Search for the cell housing the specified text and yield its [x, y] center coordinate. 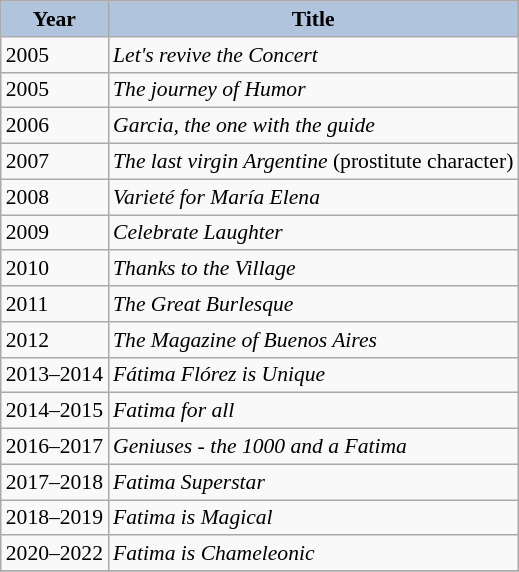
Celebrate Laughter [313, 233]
The Great Burlesque [313, 304]
The last virgin Argentine (prostitute character) [313, 162]
Year [54, 19]
2013–2014 [54, 375]
2009 [54, 233]
Varieté for María Elena [313, 197]
2016–2017 [54, 447]
2008 [54, 197]
Garcia, the one with the guide [313, 126]
Fatima for all [313, 411]
Thanks to the Village [313, 269]
Fátima Flórez is Unique [313, 375]
Fatima is Magical [313, 518]
2010 [54, 269]
2017–2018 [54, 482]
2011 [54, 304]
Fatima is Chameleonic [313, 554]
The Magazine of Buenos Aires [313, 340]
Let's revive the Concert [313, 55]
2006 [54, 126]
Title [313, 19]
2012 [54, 340]
2020–2022 [54, 554]
2007 [54, 162]
2014–2015 [54, 411]
Fatima Superstar [313, 482]
The journey of Humor [313, 90]
Geniuses - the 1000 and a Fatima [313, 447]
2018–2019 [54, 518]
